Determine the [X, Y] coordinate at the center of the cell enclosing the given text.  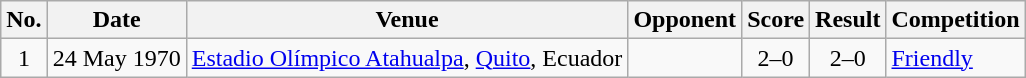
Competition [956, 20]
Estadio Olímpico Atahualpa, Quito, Ecuador [407, 58]
No. [24, 20]
24 May 1970 [116, 58]
Venue [407, 20]
Friendly [956, 58]
Score [776, 20]
Opponent [685, 20]
Date [116, 20]
Result [848, 20]
1 [24, 58]
